Return (x, y) of the center of cell containing provided text 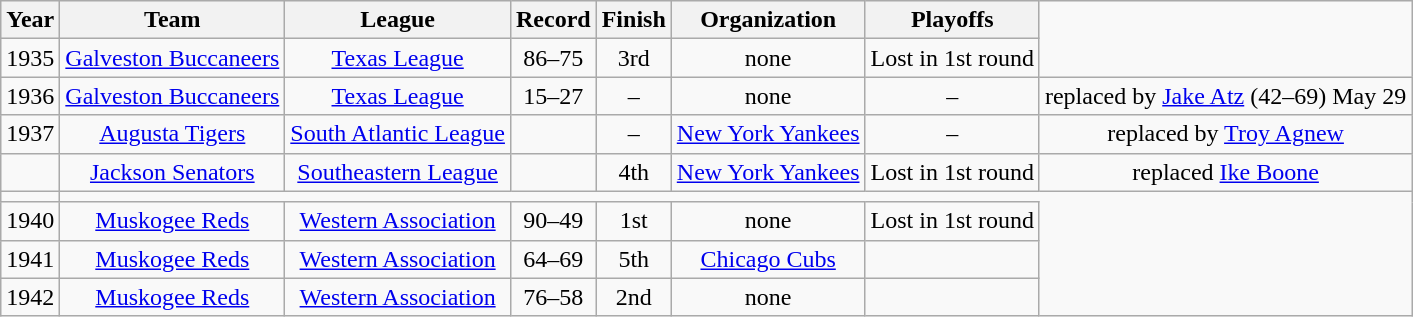
Southeastern League (398, 172)
1941 (30, 259)
Finish (634, 20)
Augusta Tigers (172, 134)
90–49 (553, 221)
3rd (634, 58)
Year (30, 20)
2nd (634, 297)
64–69 (553, 259)
5th (634, 259)
replaced by Troy Agnew (1225, 134)
Jackson Senators (172, 172)
1942 (30, 297)
1936 (30, 96)
Record (553, 20)
15–27 (553, 96)
1935 (30, 58)
1940 (30, 221)
replaced Ike Boone (1225, 172)
Playoffs (952, 20)
1st (634, 221)
76–58 (553, 297)
replaced by Jake Atz (42–69) May 29 (1225, 96)
4th (634, 172)
86–75 (553, 58)
League (398, 20)
South Atlantic League (398, 134)
Team (172, 20)
Chicago Cubs (768, 259)
1937 (30, 134)
Organization (768, 20)
